Identify which cell holds the provided text, then report its (X, Y) central coordinate. 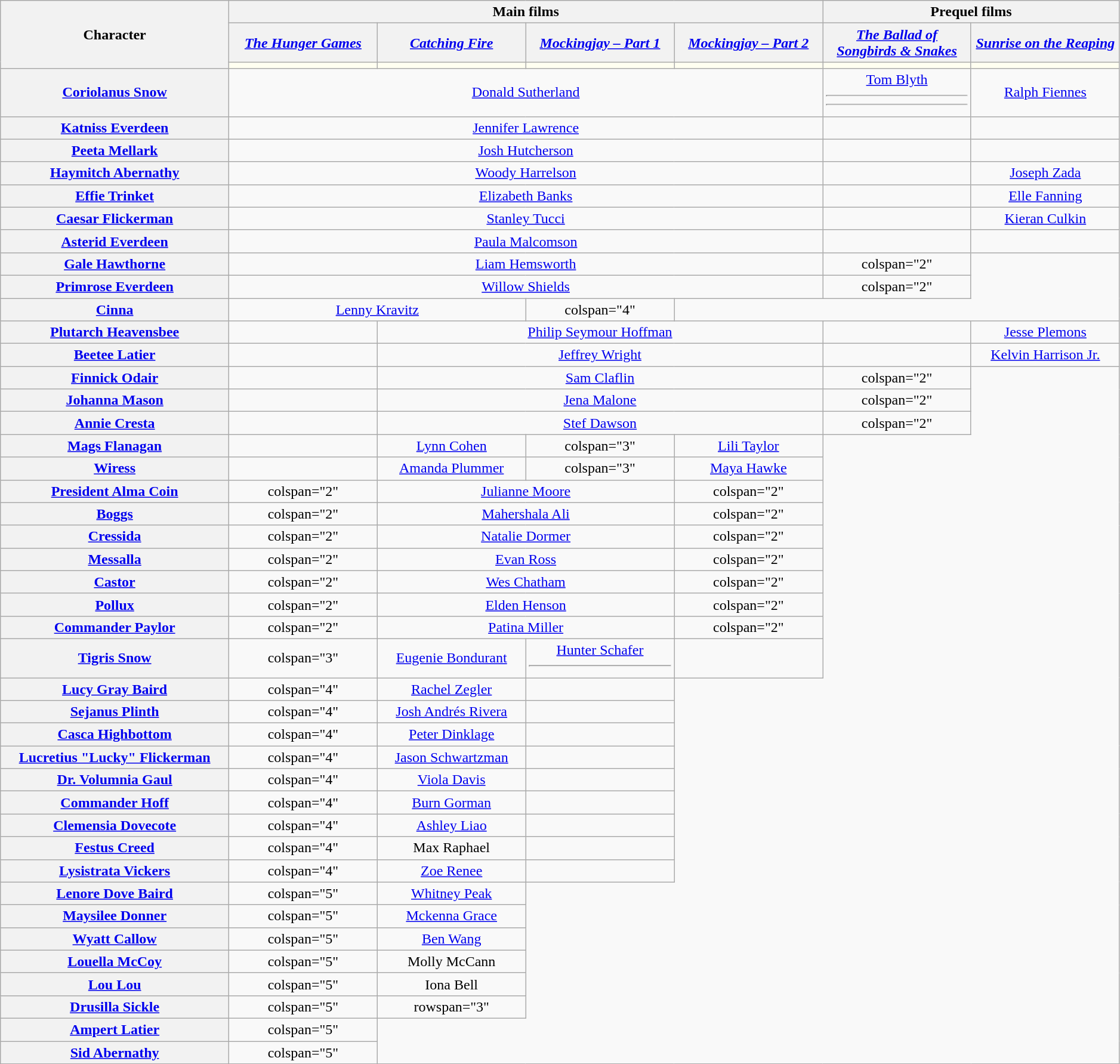
Molly McCann (451, 961)
Commander Paylor (115, 627)
Cinna (115, 310)
Ralph Fiennes (1045, 92)
Wiress (115, 468)
Joseph Zada (1045, 173)
Messalla (115, 559)
Lynn Cohen (451, 446)
Drusilla Sickle (115, 1007)
Clemensia Dovecote (115, 825)
Louella McCoy (115, 961)
Iona Bell (451, 984)
Character (115, 35)
Johanna Mason (115, 400)
Rachel Zegler (451, 689)
Jennifer Lawrence (526, 128)
Main films (526, 12)
Cressida (115, 536)
President Alma Coin (115, 491)
Maysilee Donner (115, 916)
Ben Wang (451, 939)
Jason Schwartzman (451, 757)
Burn Gorman (451, 803)
Philip Seymour Hoffman (600, 332)
Lucy Gray Baird (115, 689)
Mahershala Ali (526, 514)
Commander Hoff (115, 803)
Caesar Flickerman (115, 218)
Plutarch Heavensbee (115, 332)
Jena Malone (600, 400)
Ampert Latier (115, 1029)
Mockingjay – Part 1 (600, 43)
rowspan="3" (451, 1007)
Ashley Liao (451, 825)
The Hunger Games (303, 43)
Mags Flanagan (115, 446)
Haymitch Abernathy (115, 173)
Jesse Plemons (1045, 332)
Josh Hutcherson (526, 150)
Max Raphael (451, 848)
Elle Fanning (1045, 196)
Coriolanus Snow (115, 92)
Prequel films (971, 12)
Stef Dawson (600, 423)
Evan Ross (526, 559)
Jeffrey Wright (600, 355)
Peter Dinklage (451, 735)
Casca Highbottom (115, 735)
Woody Harrelson (526, 173)
Gale Hawthorne (115, 264)
Finnick Odair (115, 378)
Pollux (115, 605)
Mckenna Grace (451, 916)
Willow Shields (526, 286)
Zoe Renee (451, 871)
Patina Miller (526, 627)
Stanley Tucci (526, 218)
Lucretius "Lucky" Flickerman (115, 757)
Josh Andrés Rivera (451, 712)
Kieran Culkin (1045, 218)
Lou Lou (115, 984)
Whitney Peak (451, 893)
Lysistrata Vickers (115, 871)
Lenny Kravitz (378, 310)
Wes Chatham (526, 582)
Primrose Everdeen (115, 286)
Wyatt Callow (115, 939)
Lili Taylor (748, 446)
Julianne Moore (526, 491)
Sam Claflin (600, 378)
Liam Hemsworth (526, 264)
Dr. Volumnia Gaul (115, 780)
Effie Trinket (115, 196)
Paula Malcomson (526, 241)
Hunter Schafer (600, 658)
Mockingjay – Part 2 (748, 43)
Elizabeth Banks (526, 196)
Boggs (115, 514)
Castor (115, 582)
Lenore Dove Baird (115, 893)
The Ballad of Songbirds & Snakes (897, 43)
Sunrise on the Reaping (1045, 43)
Annie Cresta (115, 423)
Katniss Everdeen (115, 128)
Viola Davis (451, 780)
Tigris Snow (115, 658)
Sid Abernathy (115, 1052)
Sejanus Plinth (115, 712)
Donald Sutherland (526, 92)
Natalie Dormer (526, 536)
Asterid Everdeen (115, 241)
Elden Henson (526, 605)
Eugenie Bondurant (451, 658)
Kelvin Harrison Jr. (1045, 355)
Amanda Plummer (451, 468)
Tom Blyth (897, 92)
Beetee Latier (115, 355)
Maya Hawke (748, 468)
Festus Creed (115, 848)
Peeta Mellark (115, 150)
Catching Fire (451, 43)
